Return the [X, Y] coordinate for the center point of the cell that contains the specified text.  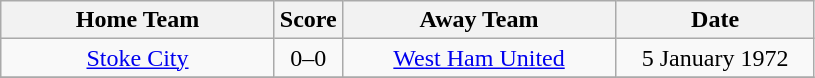
5 January 1972 [716, 58]
Home Team [138, 20]
0–0 [308, 58]
Stoke City [138, 58]
Away Team [479, 20]
Date [716, 20]
Score [308, 20]
West Ham United [479, 58]
